Search for the cell housing the specified text and yield its [X, Y] center coordinate. 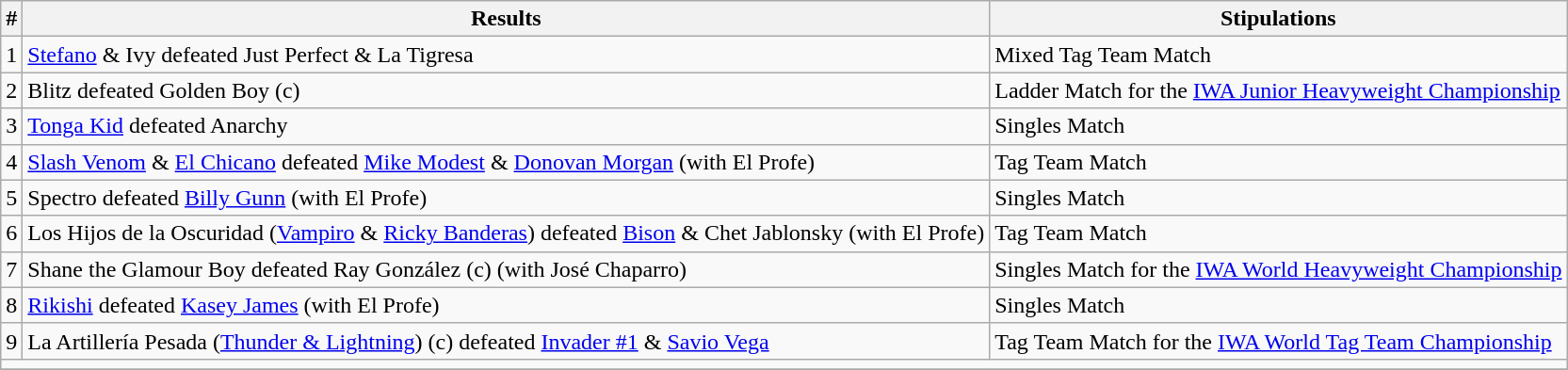
Singles Match for the IWA World Heavyweight Championship [1279, 269]
8 [11, 305]
Blitz defeated Golden Boy (c) [507, 90]
Stipulations [1279, 19]
3 [11, 126]
Tag Team Match for the IWA World Tag Team Championship [1279, 341]
Slash Venom & El Chicano defeated Mike Modest & Donovan Morgan (with El Profe) [507, 162]
# [11, 19]
Tonga Kid defeated Anarchy [507, 126]
Stefano & Ivy defeated Just Perfect & La Tigresa [507, 55]
2 [11, 90]
Shane the Glamour Boy defeated Ray González (c) (with José Chaparro) [507, 269]
6 [11, 233]
7 [11, 269]
5 [11, 198]
Ladder Match for the IWA Junior Heavyweight Championship [1279, 90]
Spectro defeated Billy Gunn (with El Profe) [507, 198]
1 [11, 55]
4 [11, 162]
Results [507, 19]
9 [11, 341]
Rikishi defeated Kasey James (with El Profe) [507, 305]
La Artillería Pesada (Thunder & Lightning) (c) defeated Invader #1 & Savio Vega [507, 341]
Los Hijos de la Oscuridad (Vampiro & Ricky Banderas) defeated Bison & Chet Jablonsky (with El Profe) [507, 233]
Mixed Tag Team Match [1279, 55]
